Pinpoint the cell where the given text exists, returning its [X, Y] midpoint coordinate. 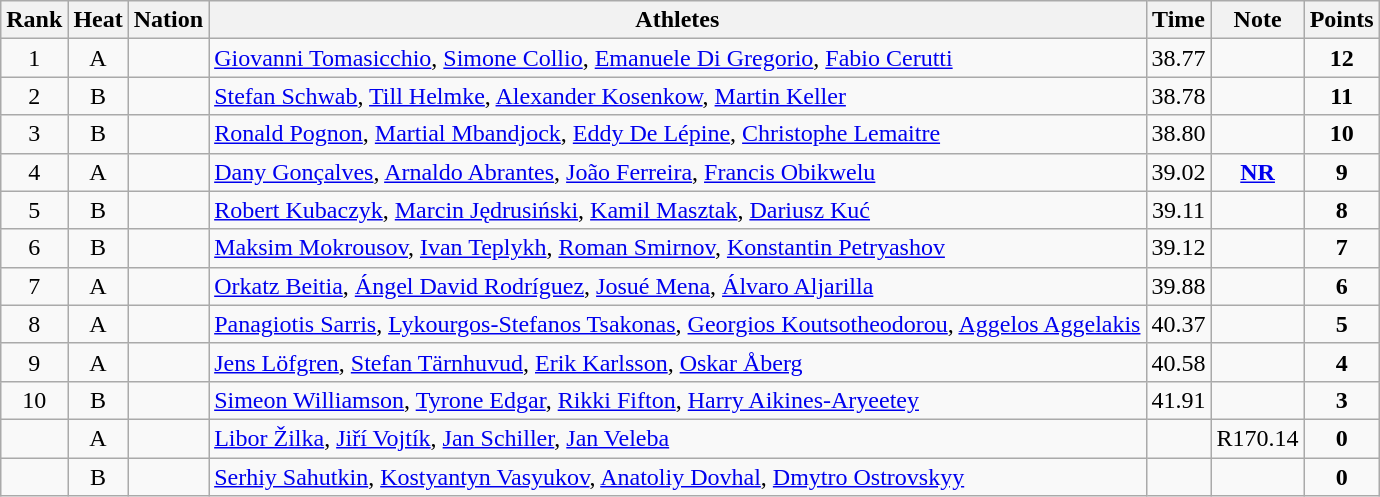
Rank [34, 20]
NR [1258, 172]
Stefan Schwab, Till Helmke, Alexander Kosenkow, Martin Keller [678, 96]
R170.14 [1258, 438]
Simeon Williamson, Tyrone Edgar, Rikki Fifton, Harry Aikines-Aryeetey [678, 400]
Ronald Pognon, Martial Mbandjock, Eddy De Lépine, Christophe Lemaitre [678, 134]
Panagiotis Sarris, Lykourgos-Stefanos Tsakonas, Georgios Koutsotheodorou, Aggelos Aggelakis [678, 324]
38.78 [1178, 96]
Athletes [678, 20]
Heat [98, 20]
40.58 [1178, 362]
Points [1342, 20]
Jens Löfgren, Stefan Tärnhuvud, Erik Karlsson, Oskar Åberg [678, 362]
1 [34, 58]
Nation [168, 20]
2 [34, 96]
39.11 [1178, 210]
Libor Žilka, Jiří Vojtík, Jan Schiller, Jan Veleba [678, 438]
Maksim Mokrousov, Ivan Teplykh, Roman Smirnov, Konstantin Petryashov [678, 248]
Giovanni Tomasicchio, Simone Collio, Emanuele Di Gregorio, Fabio Cerutti [678, 58]
11 [1342, 96]
Time [1178, 20]
39.88 [1178, 286]
Robert Kubaczyk, Marcin Jędrusiński, Kamil Masztak, Dariusz Kuć [678, 210]
Orkatz Beitia, Ángel David Rodríguez, Josué Mena, Álvaro Aljarilla [678, 286]
38.80 [1178, 134]
39.12 [1178, 248]
Serhiy Sahutkin, Kostyantyn Vasyukov, Anatoliy Dovhal, Dmytro Ostrovskyy [678, 477]
Dany Gonçalves, Arnaldo Abrantes, João Ferreira, Francis Obikwelu [678, 172]
12 [1342, 58]
40.37 [1178, 324]
38.77 [1178, 58]
39.02 [1178, 172]
Note [1258, 20]
41.91 [1178, 400]
